Identify which cell holds the provided text, then report its [x, y] central coordinate. 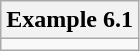
Example 6.1 [70, 20]
